Detect which cell encompasses the target text, then output its (X, Y) center coordinate. 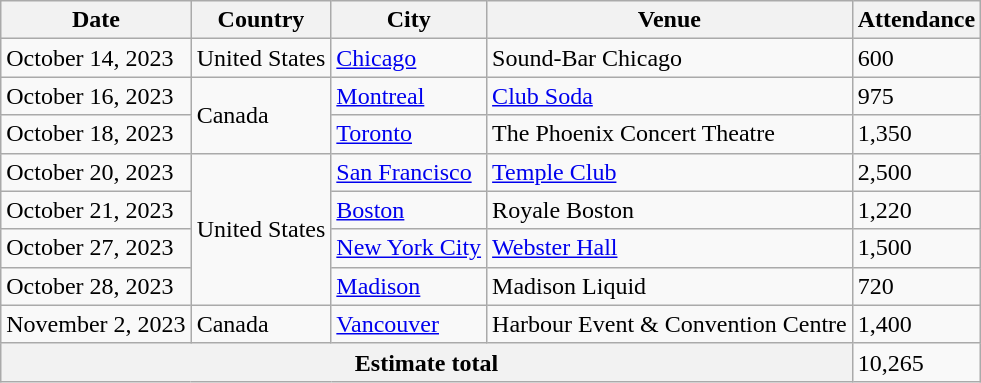
Temple Club (670, 172)
Sound-Bar Chicago (670, 58)
10,265 (916, 362)
2,500 (916, 172)
Club Soda (670, 96)
Harbour Event & Convention Centre (670, 324)
Chicago (409, 58)
October 18, 2023 (96, 134)
October 21, 2023 (96, 210)
New York City (409, 248)
1,220 (916, 210)
Estimate total (426, 362)
October 16, 2023 (96, 96)
720 (916, 286)
Royale Boston (670, 210)
Attendance (916, 20)
Webster Hall (670, 248)
November 2, 2023 (96, 324)
600 (916, 58)
Boston (409, 210)
1,500 (916, 248)
Madison (409, 286)
October 27, 2023 (96, 248)
Madison Liquid (670, 286)
San Francisco (409, 172)
The Phoenix Concert Theatre (670, 134)
1,350 (916, 134)
Montreal (409, 96)
October 28, 2023 (96, 286)
October 20, 2023 (96, 172)
City (409, 20)
Country (261, 20)
Toronto (409, 134)
Vancouver (409, 324)
Date (96, 20)
Venue (670, 20)
October 14, 2023 (96, 58)
1,400 (916, 324)
975 (916, 96)
